Return the (x, y) coordinate for the center point of the cell that contains the specified text.  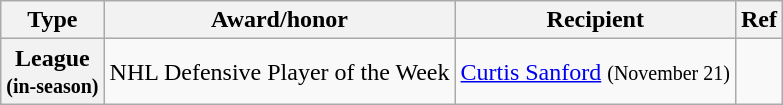
League(in-season) (52, 72)
NHL Defensive Player of the Week (280, 72)
Ref (758, 20)
Curtis Sanford (November 21) (595, 72)
Award/honor (280, 20)
Recipient (595, 20)
Type (52, 20)
